Capture the cell that displays the provided text and extract its [x, y] central coordinate. 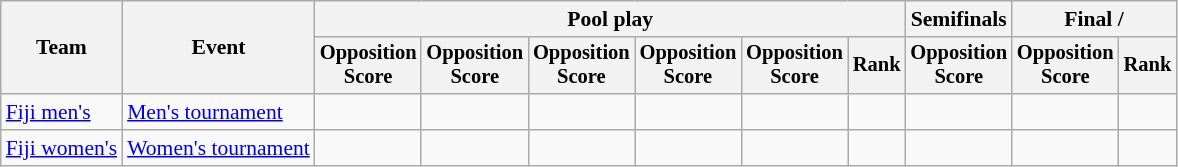
Final / [1094, 19]
Men's tournament [218, 112]
Fiji men's [62, 112]
Team [62, 48]
Pool play [610, 19]
Event [218, 48]
Fiji women's [62, 148]
Women's tournament [218, 148]
Semifinals [958, 19]
